Search for the cell housing the specified text and yield its (X, Y) center coordinate. 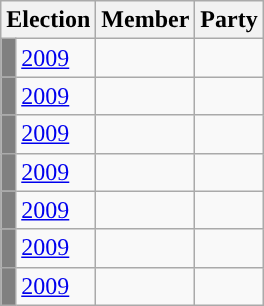
Party (229, 20)
Member (146, 20)
Election (48, 20)
